For the text-containing cell, return its midpoint in (x, y) coordinate format. 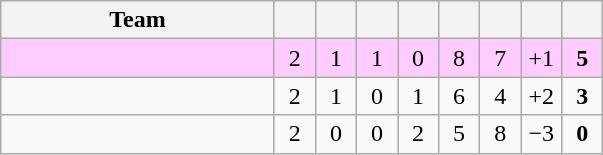
3 (582, 96)
Team (138, 20)
4 (500, 96)
7 (500, 58)
−3 (542, 134)
+1 (542, 58)
6 (460, 96)
+2 (542, 96)
